Search for the cell housing the specified text and yield its (x, y) center coordinate. 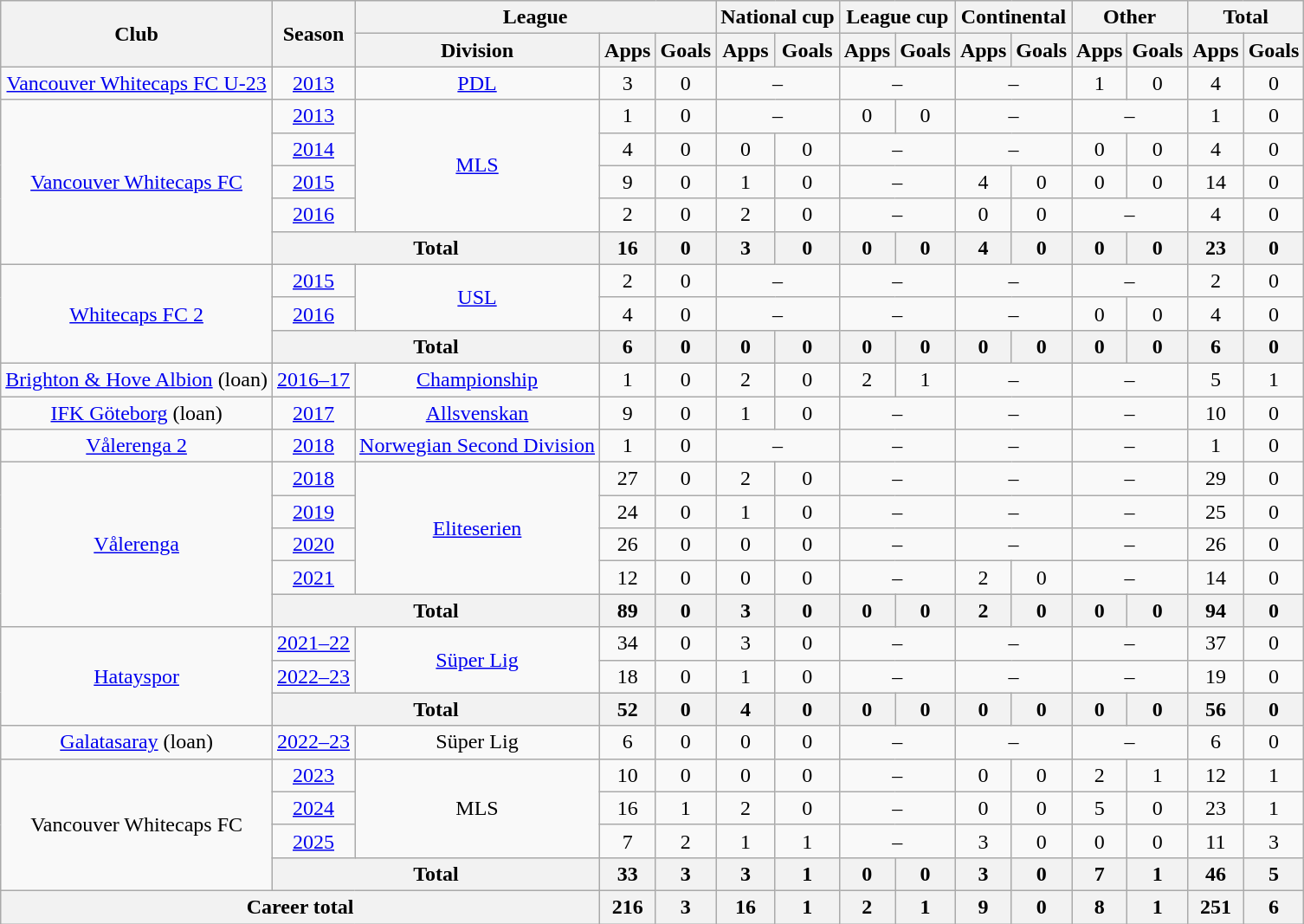
Vålerenga 2 (137, 446)
Norwegian Second Division (478, 446)
29 (1216, 479)
Continental (1013, 17)
24 (628, 512)
2020 (313, 545)
Vålerenga (137, 545)
Championship (478, 379)
251 (1216, 907)
2017 (313, 413)
8 (1100, 907)
Brighton & Hove Albion (loan) (137, 379)
National cup (778, 17)
USL (478, 297)
Galatasaray (loan) (137, 742)
Career total (300, 907)
Eliteserien (478, 528)
Vancouver Whitecaps FC U-23 (137, 83)
25 (1216, 512)
Whitecaps FC 2 (137, 313)
2016–17 (313, 379)
Other (1130, 17)
2014 (313, 149)
2021 (313, 578)
2024 (313, 808)
2019 (313, 512)
2025 (313, 841)
Season (313, 34)
Division (478, 50)
27 (628, 479)
Club (137, 34)
216 (628, 907)
33 (628, 874)
11 (1216, 841)
League (535, 17)
19 (1216, 676)
89 (628, 611)
52 (628, 709)
IFK Göteborg (loan) (137, 413)
37 (1216, 643)
56 (1216, 709)
PDL (478, 83)
Allsvenskan (478, 413)
18 (628, 676)
94 (1216, 611)
46 (1216, 874)
34 (628, 643)
2023 (313, 775)
2021–22 (313, 643)
Hatayspor (137, 676)
League cup (897, 17)
